Extract the [X, Y] coordinate from the center of the cell holding the provided text.  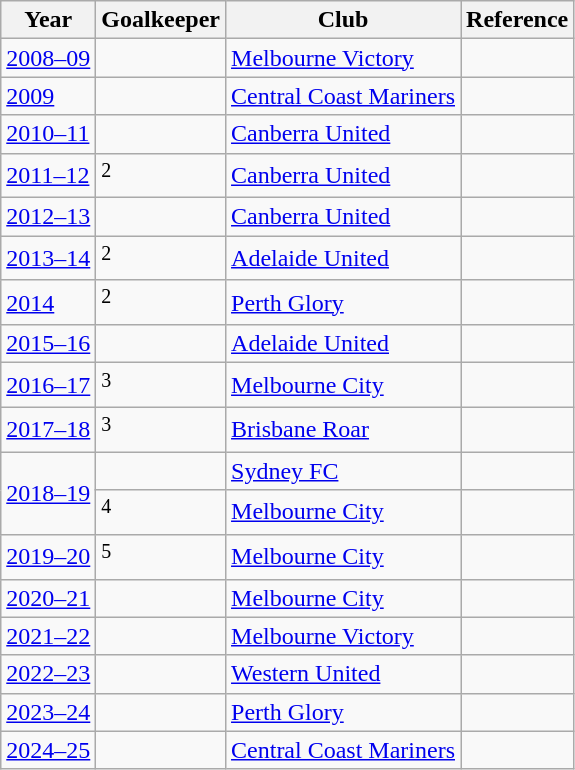
2012–13 [48, 217]
2009 [48, 96]
4 [161, 512]
2018–19 [48, 494]
2016–17 [48, 386]
2011–12 [48, 176]
2021–22 [48, 636]
2020–21 [48, 598]
2008–09 [48, 58]
2024–25 [48, 750]
2010–11 [48, 134]
2013–14 [48, 258]
2017–18 [48, 430]
Year [48, 20]
2022–23 [48, 674]
2014 [48, 302]
2023–24 [48, 712]
2015–16 [48, 344]
5 [161, 558]
2019–20 [48, 558]
Reference [518, 20]
Goalkeeper [161, 20]
Western United [344, 674]
Sydney FC [344, 471]
Brisbane Roar [344, 430]
Club [344, 20]
